Return the (X, Y) coordinate for the center point of the cell that contains the specified text.  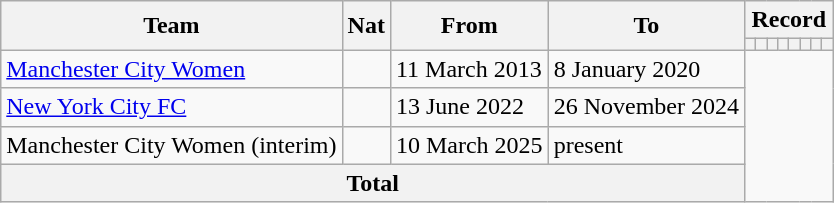
Manchester City Women (interim) (172, 145)
26 November 2024 (646, 107)
Record (788, 20)
Team (172, 26)
To (646, 26)
present (646, 145)
From (469, 26)
Nat (366, 26)
13 June 2022 (469, 107)
8 January 2020 (646, 69)
New York City FC (172, 107)
11 March 2013 (469, 69)
Total (373, 183)
10 March 2025 (469, 145)
Manchester City Women (172, 69)
